Find where the given text appears and provide that cell's center as [x, y] coordinate. 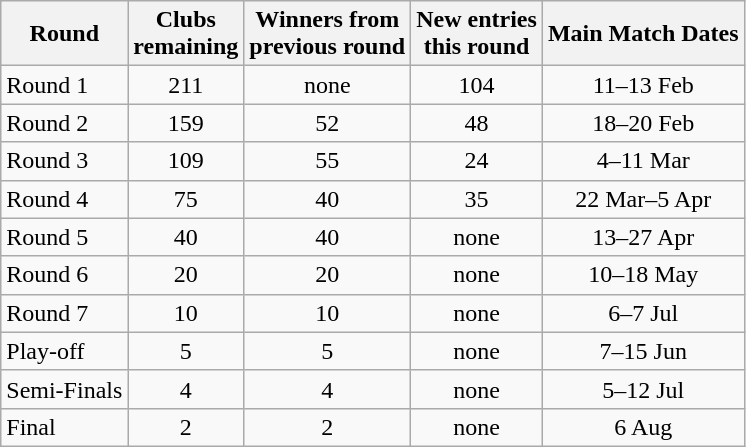
Clubsremaining [186, 34]
211 [186, 85]
24 [477, 161]
48 [477, 123]
5–12 Jul [643, 389]
104 [477, 85]
52 [328, 123]
Final [64, 427]
Round 5 [64, 237]
18–20 Feb [643, 123]
109 [186, 161]
Winners fromprevious round [328, 34]
Round 1 [64, 85]
Round [64, 34]
75 [186, 199]
35 [477, 199]
6 Aug [643, 427]
Round 2 [64, 123]
6–7 Jul [643, 313]
Round 7 [64, 313]
Play-off [64, 351]
55 [328, 161]
7–15 Jun [643, 351]
Main Match Dates [643, 34]
11–13 Feb [643, 85]
4–11 Mar [643, 161]
13–27 Apr [643, 237]
Round 4 [64, 199]
Round 3 [64, 161]
Round 6 [64, 275]
159 [186, 123]
Semi-Finals [64, 389]
New entriesthis round [477, 34]
22 Mar–5 Apr [643, 199]
10–18 May [643, 275]
